Return (x, y) of the center of cell containing provided text 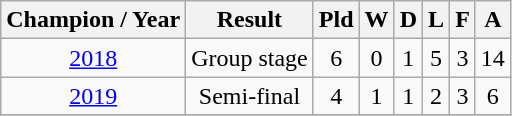
0 (376, 58)
Result (250, 20)
5 (436, 58)
W (376, 20)
L (436, 20)
Semi-final (250, 96)
Group stage (250, 58)
Pld (336, 20)
4 (336, 96)
D (408, 20)
F (463, 20)
2018 (94, 58)
2019 (94, 96)
14 (492, 58)
2 (436, 96)
Champion / Year (94, 20)
A (492, 20)
